For the text-containing cell, return its midpoint in [X, Y] coordinate format. 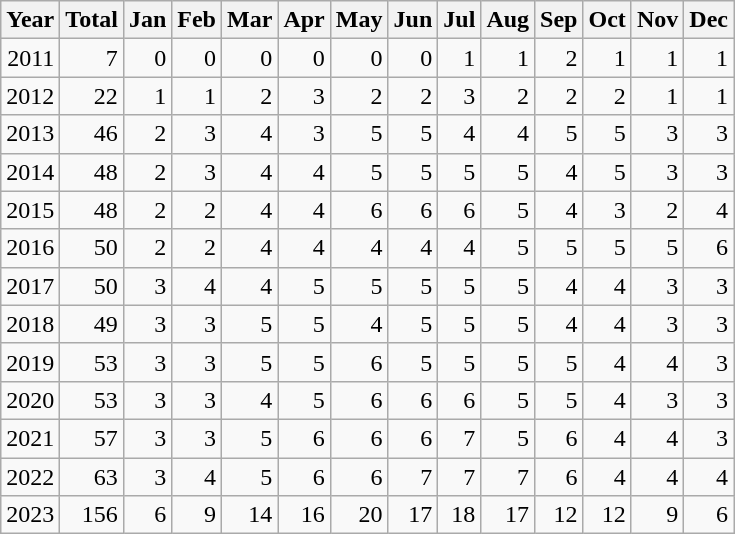
2019 [30, 362]
Jul [460, 20]
14 [250, 515]
Total [92, 20]
Apr [304, 20]
2017 [30, 286]
2011 [30, 58]
63 [92, 477]
2016 [30, 248]
Nov [657, 20]
2022 [30, 477]
20 [359, 515]
Year [30, 20]
Dec [709, 20]
2018 [30, 324]
Jan [147, 20]
2012 [30, 96]
Mar [250, 20]
2015 [30, 210]
Oct [607, 20]
Jun [413, 20]
2014 [30, 172]
2013 [30, 134]
2023 [30, 515]
2020 [30, 400]
Feb [197, 20]
22 [92, 96]
49 [92, 324]
57 [92, 438]
156 [92, 515]
Sep [559, 20]
May [359, 20]
2021 [30, 438]
Aug [508, 20]
46 [92, 134]
18 [460, 515]
16 [304, 515]
